Scan for the cell matching the given text and deliver its (x, y) coordinate at center. 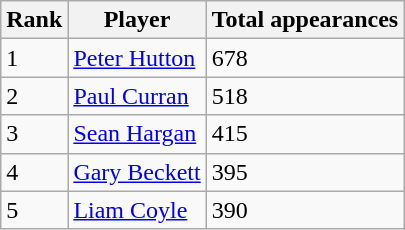
395 (305, 172)
518 (305, 96)
Peter Hutton (137, 58)
Sean Hargan (137, 134)
Rank (34, 20)
390 (305, 210)
Paul Curran (137, 96)
1 (34, 58)
Total appearances (305, 20)
Player (137, 20)
415 (305, 134)
3 (34, 134)
4 (34, 172)
5 (34, 210)
2 (34, 96)
678 (305, 58)
Liam Coyle (137, 210)
Gary Beckett (137, 172)
